Locate the cell with the specified text and output its (X, Y) center coordinate. 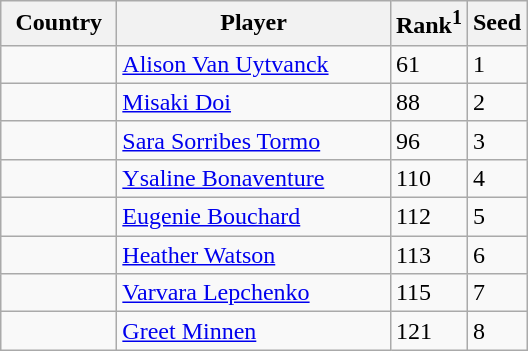
Country (59, 24)
Rank1 (428, 24)
5 (496, 217)
6 (496, 255)
3 (496, 140)
113 (428, 255)
2 (496, 102)
Greet Minnen (254, 331)
Alison Van Uytvanck (254, 64)
110 (428, 178)
Heather Watson (254, 255)
Eugenie Bouchard (254, 217)
8 (496, 331)
88 (428, 102)
Seed (496, 24)
Misaki Doi (254, 102)
61 (428, 64)
115 (428, 293)
96 (428, 140)
Player (254, 24)
112 (428, 217)
121 (428, 331)
1 (496, 64)
Sara Sorribes Tormo (254, 140)
Ysaline Bonaventure (254, 178)
7 (496, 293)
4 (496, 178)
Varvara Lepchenko (254, 293)
